Determine the [x, y] coordinate at the center of the cell enclosing the given text.  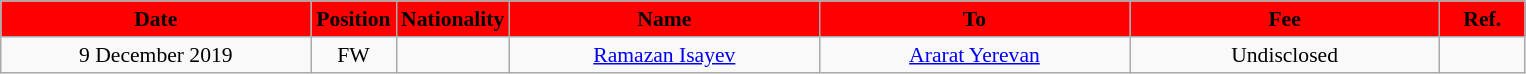
To [974, 19]
Ref. [1482, 19]
Date [156, 19]
FW [354, 55]
Position [354, 19]
Fee [1285, 19]
Undisclosed [1285, 55]
Nationality [452, 19]
Ramazan Isayev [664, 55]
Ararat Yerevan [974, 55]
9 December 2019 [156, 55]
Name [664, 19]
